Search for the cell housing the specified text and yield its (X, Y) center coordinate. 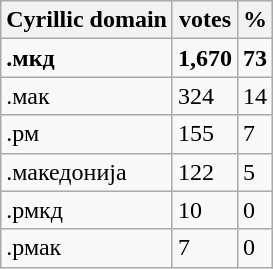
.македонија (87, 172)
.рмак (87, 248)
.рмкд (87, 210)
73 (256, 58)
.рм (87, 134)
Cyrillic domain (87, 20)
% (256, 20)
10 (204, 210)
1,670 (204, 58)
155 (204, 134)
14 (256, 96)
324 (204, 96)
votes (204, 20)
.мкд (87, 58)
122 (204, 172)
5 (256, 172)
.мак (87, 96)
